Search for the cell housing the specified text and yield its (x, y) center coordinate. 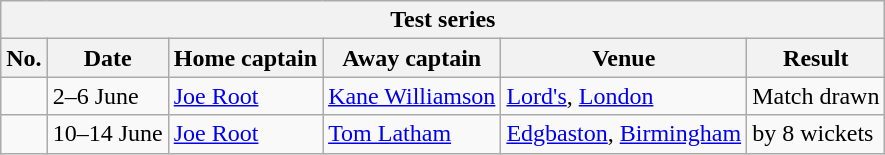
2–6 June (108, 96)
Test series (443, 20)
Venue (624, 58)
Kane Williamson (412, 96)
Result (816, 58)
Home captain (245, 58)
by 8 wickets (816, 134)
Tom Latham (412, 134)
Lord's, London (624, 96)
Match drawn (816, 96)
Edgbaston, Birmingham (624, 134)
10–14 June (108, 134)
Away captain (412, 58)
No. (24, 58)
Date (108, 58)
